Return [X, Y] of the center of cell containing provided text 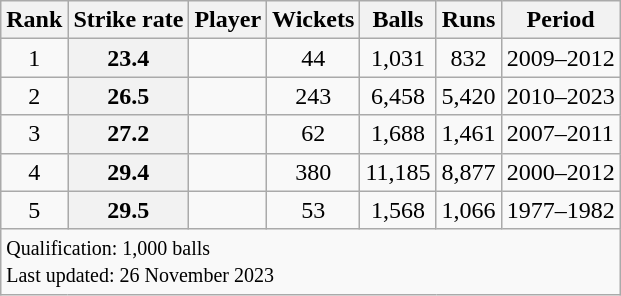
6,458 [398, 96]
11,185 [398, 172]
832 [468, 58]
5 [34, 210]
5,420 [468, 96]
Rank [34, 20]
Wickets [314, 20]
62 [314, 134]
26.5 [128, 96]
Qualification: 1,000 ballsLast updated: 26 November 2023 [310, 262]
1,461 [468, 134]
2000–2012 [560, 172]
Period [560, 20]
29.5 [128, 210]
53 [314, 210]
1977–1982 [560, 210]
1 [34, 58]
8,877 [468, 172]
243 [314, 96]
Strike rate [128, 20]
1,031 [398, 58]
1,568 [398, 210]
3 [34, 134]
27.2 [128, 134]
2007–2011 [560, 134]
2010–2023 [560, 96]
23.4 [128, 58]
Player [228, 20]
1,066 [468, 210]
2 [34, 96]
44 [314, 58]
29.4 [128, 172]
Balls [398, 20]
380 [314, 172]
1,688 [398, 134]
2009–2012 [560, 58]
Runs [468, 20]
4 [34, 172]
